Capture the cell that displays the provided text and extract its (x, y) central coordinate. 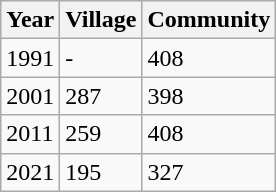
259 (101, 134)
1991 (30, 58)
195 (101, 172)
Village (101, 20)
2011 (30, 134)
398 (209, 96)
- (101, 58)
Year (30, 20)
287 (101, 96)
2001 (30, 96)
327 (209, 172)
Community (209, 20)
2021 (30, 172)
